Identify which cell holds the provided text, then report its (X, Y) central coordinate. 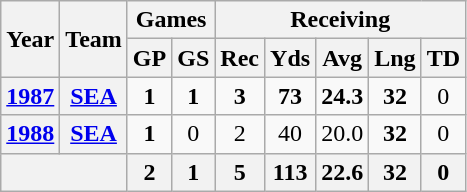
73 (290, 96)
GS (194, 58)
Year (30, 39)
20.0 (342, 134)
40 (290, 134)
3 (240, 96)
1987 (30, 96)
Games (170, 20)
Rec (240, 58)
Lng (395, 58)
113 (290, 172)
22.6 (342, 172)
Yds (290, 58)
TD (443, 58)
Team (94, 39)
24.3 (342, 96)
Receiving (340, 20)
Avg (342, 58)
GP (149, 58)
1988 (30, 134)
5 (240, 172)
